Find where the given text appears and provide that cell's center as [x, y] coordinate. 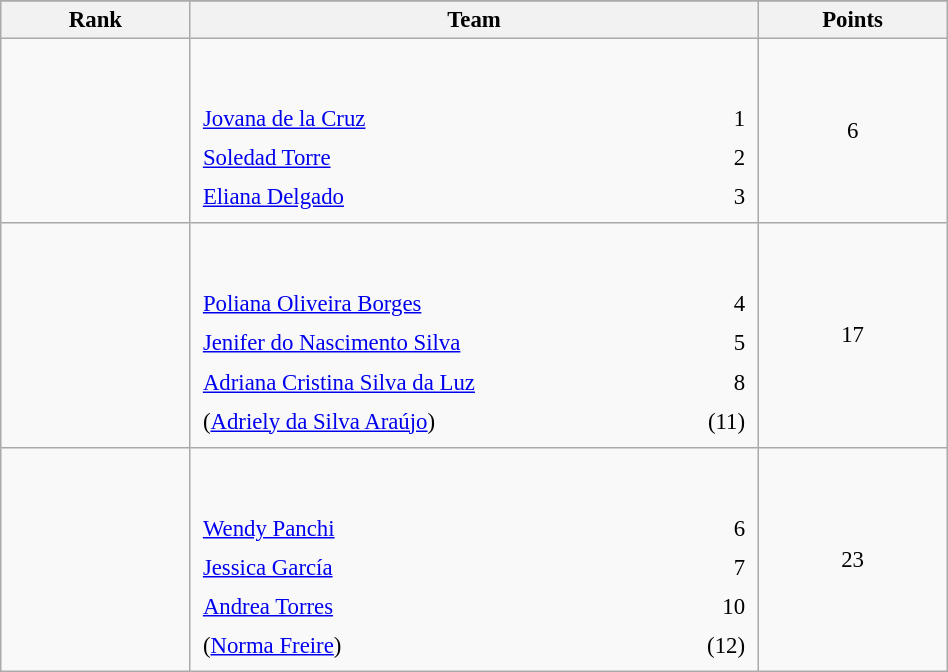
Jenifer do Nascimento Silva [434, 343]
Poliana Oliveira Borges [434, 304]
(Norma Freire) [406, 645]
Andrea Torres [406, 606]
Wendy Panchi 6 Jessica García 7 Andrea Torres 10 (Norma Freire) (12) [474, 559]
4 [710, 304]
(12) [684, 645]
10 [684, 606]
Wendy Panchi [406, 528]
2 [720, 158]
Poliana Oliveira Borges 4 Jenifer do Nascimento Silva 5 Adriana Cristina Silva da Luz 8 (Adriely da Silva Araújo) (11) [474, 335]
(Adriely da Silva Araújo) [434, 421]
7 [684, 567]
Eliana Delgado [443, 197]
Team [474, 20]
Jovana de la Cruz [443, 119]
3 [720, 197]
Adriana Cristina Silva da Luz [434, 382]
Soledad Torre [443, 158]
(11) [710, 421]
23 [852, 559]
17 [852, 335]
Points [852, 20]
5 [710, 343]
8 [710, 382]
Jessica García [406, 567]
Jovana de la Cruz 1 Soledad Torre 2 Eliana Delgado 3 [474, 132]
Rank [96, 20]
1 [720, 119]
